Capture the cell that displays the provided text and extract its (X, Y) central coordinate. 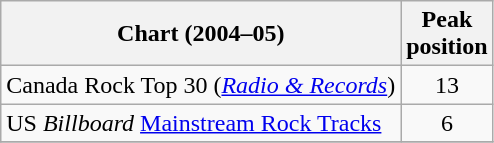
Canada Rock Top 30 (Radio & Records) (201, 85)
Peakposition (447, 34)
US Billboard Mainstream Rock Tracks (201, 123)
Chart (2004–05) (201, 34)
6 (447, 123)
13 (447, 85)
